Identify which cell holds the provided text, then report its (x, y) central coordinate. 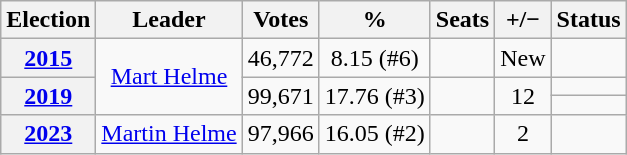
Seats (462, 20)
46,772 (280, 58)
Votes (280, 20)
New (523, 58)
97,966 (280, 134)
12 (523, 96)
% (374, 20)
Mart Helme (169, 77)
2019 (48, 96)
2 (523, 134)
+/− (523, 20)
99,671 (280, 96)
17.76 (#3) (374, 96)
2023 (48, 134)
Election (48, 20)
Leader (169, 20)
2015 (48, 58)
Status (588, 20)
Martin Helme (169, 134)
16.05 (#2) (374, 134)
8.15 (#6) (374, 58)
